Extract the [x, y] coordinate from the center of the cell holding the provided text.  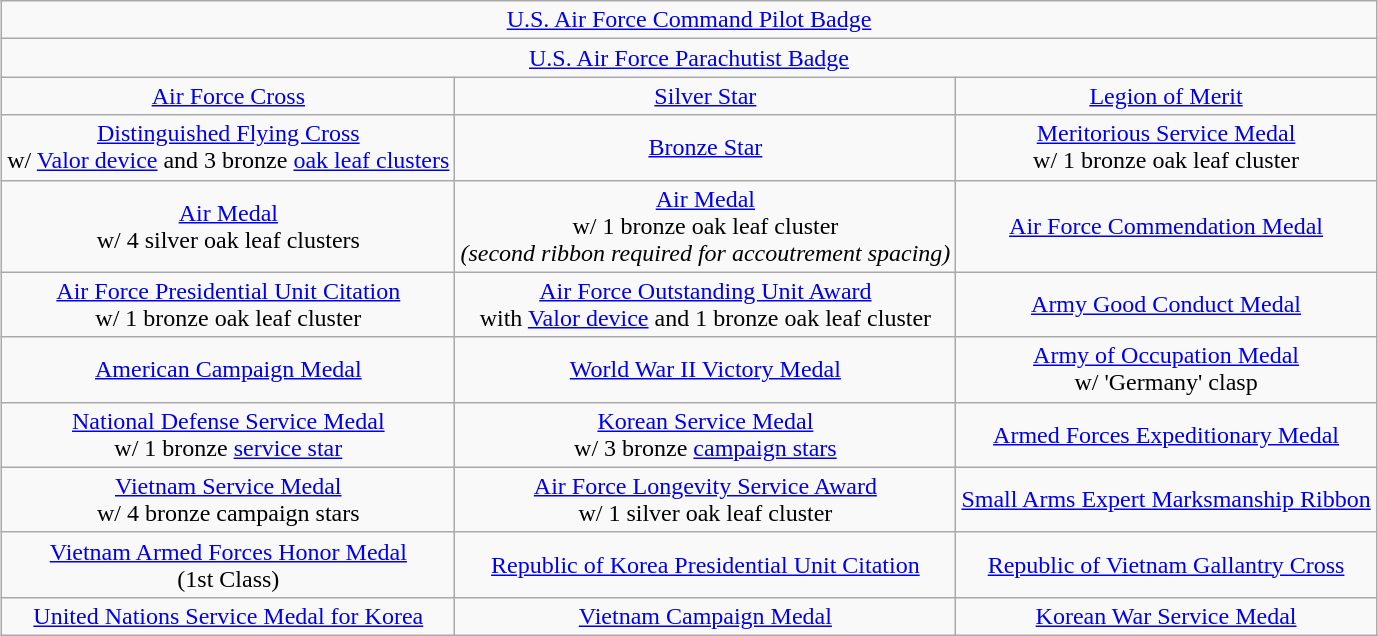
Air Medalw/ 4 silver oak leaf clusters [228, 226]
Korean Service Medalw/ 3 bronze campaign stars [706, 434]
Legion of Merit [1166, 96]
National Defense Service Medalw/ 1 bronze service star [228, 434]
Air Force Longevity Service Awardw/ 1 silver oak leaf cluster [706, 500]
Armed Forces Expeditionary Medal [1166, 434]
Vietnam Campaign Medal [706, 616]
Korean War Service Medal [1166, 616]
Vietnam Service Medalw/ 4 bronze campaign stars [228, 500]
Army of Occupation Medalw/ 'Germany' clasp [1166, 370]
Army Good Conduct Medal [1166, 304]
Republic of Korea Presidential Unit Citation [706, 564]
Distinguished Flying Crossw/ Valor device and 3 bronze oak leaf clusters [228, 148]
Air Force Cross [228, 96]
World War II Victory Medal [706, 370]
Meritorious Service Medalw/ 1 bronze oak leaf cluster [1166, 148]
Republic of Vietnam Gallantry Cross [1166, 564]
U.S. Air Force Parachutist Badge [689, 58]
Air Force Outstanding Unit Awardwith Valor device and 1 bronze oak leaf cluster [706, 304]
Small Arms Expert Marksmanship Ribbon [1166, 500]
Air Force Commendation Medal [1166, 226]
Bronze Star [706, 148]
Air Medalw/ 1 bronze oak leaf cluster(second ribbon required for accoutrement spacing) [706, 226]
Vietnam Armed Forces Honor Medal(1st Class) [228, 564]
Silver Star [706, 96]
Air Force Presidential Unit Citationw/ 1 bronze oak leaf cluster [228, 304]
American Campaign Medal [228, 370]
U.S. Air Force Command Pilot Badge [689, 20]
United Nations Service Medal for Korea [228, 616]
